Detect which cell encompasses the target text, then output its (x, y) center coordinate. 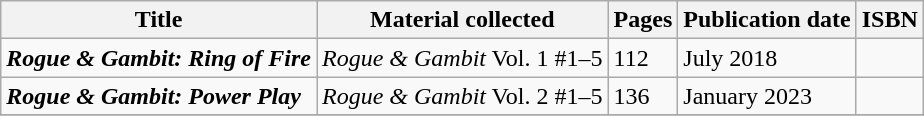
112 (643, 58)
Rogue & Gambit Vol. 1 #1–5 (462, 58)
ISBN (890, 20)
Material collected (462, 20)
Title (159, 20)
Publication date (767, 20)
Rogue & Gambit: Ring of Fire (159, 58)
Rogue & Gambit: Power Play (159, 96)
136 (643, 96)
July 2018 (767, 58)
January 2023 (767, 96)
Pages (643, 20)
Rogue & Gambit Vol. 2 #1–5 (462, 96)
